Determine the (X, Y) coordinate at the center of the cell enclosing the given text.  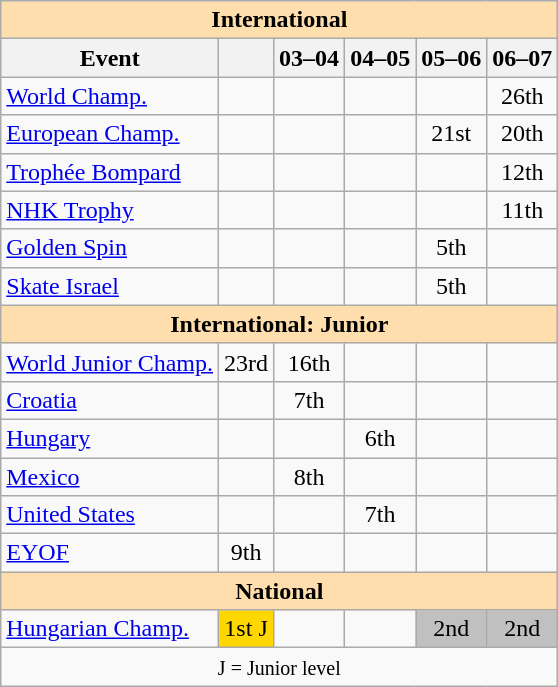
International (280, 20)
23rd (246, 362)
Hungary (110, 438)
16th (310, 362)
United States (110, 515)
04–05 (380, 58)
20th (522, 134)
Croatia (110, 400)
Hungarian Champ. (110, 629)
11th (522, 210)
8th (310, 477)
World Junior Champ. (110, 362)
26th (522, 96)
J = Junior level (280, 667)
National (280, 591)
Event (110, 58)
European Champ. (110, 134)
21st (452, 134)
9th (246, 553)
1st J (246, 629)
NHK Trophy (110, 210)
EYOF (110, 553)
World Champ. (110, 96)
05–06 (452, 58)
International: Junior (280, 324)
06–07 (522, 58)
6th (380, 438)
Mexico (110, 477)
03–04 (310, 58)
Golden Spin (110, 248)
12th (522, 172)
Trophée Bompard (110, 172)
Skate Israel (110, 286)
